Provide the (X, Y) coordinate of the cell's center where the given text is located.  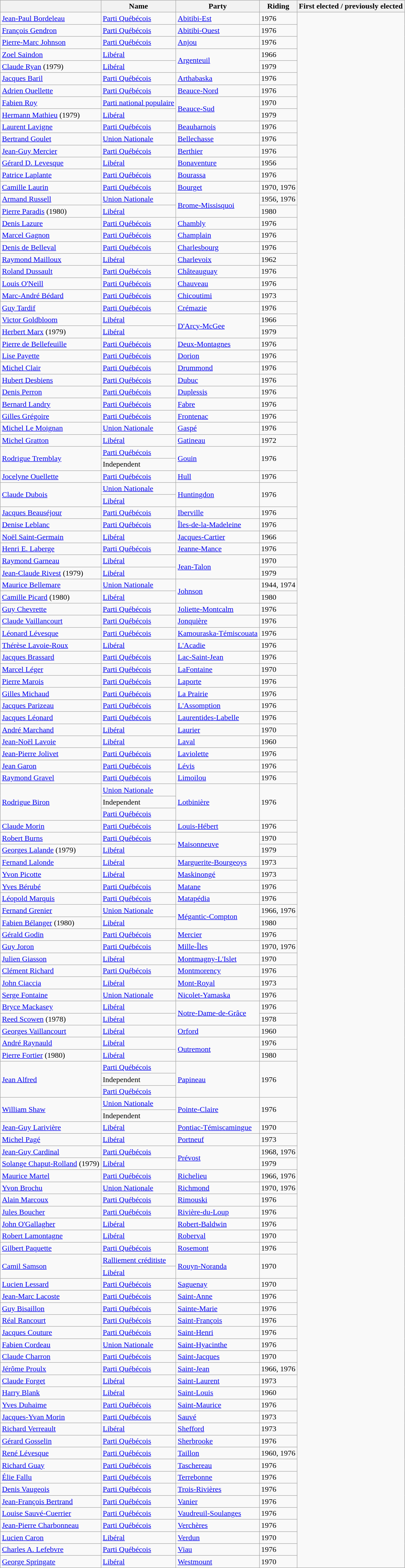
Fernand Lalonde (51, 862)
Vaudreuil-Soulanges (218, 1514)
Verchères (218, 1526)
Îles-de-la-Madeleine (218, 525)
Réal Rancourt (51, 1321)
Robert Burns (51, 838)
Fabien Bélanger (1980) (51, 923)
Guy Tardif (51, 308)
Montmagny-L'Islet (218, 959)
Jérôme Proulx (51, 1369)
Limoilou (218, 778)
Joliette-Montcalm (218, 609)
Marguerite-Bourgeoys (218, 862)
Yvon Picotte (51, 874)
Prévost (218, 1158)
Robert-Baldwin (218, 1224)
Montmorency (218, 971)
Rivière-du-Loup (218, 1212)
Lucien Lessard (51, 1284)
Name (138, 6)
Gilles Michaud (51, 693)
1978 (278, 1019)
Louis-Hébert (218, 826)
Élie Fallu (51, 1477)
Claude Charron (51, 1357)
Pierre de Bellefeuille (51, 344)
Papineau (218, 1079)
Gouin (218, 458)
Outremont (218, 1049)
Jacques Baril (51, 79)
Huntingdon (218, 494)
Crémazie (218, 308)
Yvon Brochu (51, 1188)
Hull (218, 476)
Westmount (218, 1562)
Jean Alfred (51, 1079)
Bonaventure (218, 163)
1956, 1976 (278, 199)
Michel Le Moignan (51, 428)
Michel Gratton (51, 440)
D'Arcy-McGee (218, 326)
Richmond (218, 1188)
Adrien Ouellette (51, 91)
1968, 1976 (278, 1152)
Lac-Saint-Jean (218, 657)
Julien Giasson (51, 959)
Reed Scowen (1978) (51, 1019)
Vanier (218, 1501)
Charlevoix (218, 259)
Rouyn-Noranda (218, 1266)
Dorion (218, 356)
Saint-Hyacinthe (218, 1345)
Bourassa (218, 175)
1962 (278, 259)
Kamouraska-Témiscouata (218, 633)
John O'Gallagher (51, 1224)
Denis de Belleval (51, 247)
Laviolette (218, 754)
Gérard Gosselin (51, 1441)
Riding (278, 6)
Saint-Henri (218, 1333)
Fabre (218, 404)
Georges Lalande (1979) (51, 850)
Johnson (218, 591)
Fabien Roy (51, 103)
John Ciaccia (51, 983)
Fernand Grenier (51, 910)
Roberval (218, 1236)
Jocelyne Ouellette (51, 476)
Jacques Parizeau (51, 705)
Raymond Garneau (51, 561)
Hermann Mathieu (1979) (51, 115)
Jean-Guy Cardinal (51, 1152)
Yves Duhaime (51, 1405)
Laurentides-Labelle (218, 717)
Verdun (218, 1538)
Bourget (218, 187)
1956 (278, 163)
Lucien Caron (51, 1538)
Taschereau (218, 1465)
Jean Garon (51, 766)
Saint-Anne (218, 1296)
Fabien Cordeau (51, 1345)
Louis O'Neill (51, 284)
Jean-Guy Mercier (51, 151)
Parti national populaire (138, 103)
Saint-Laurent (218, 1381)
Lévis (218, 766)
Jacques-Yvan Morin (51, 1417)
François Gendron (51, 30)
Pierre Fortier (1980) (51, 1055)
Anjou (218, 42)
Jacques Léonard (51, 717)
Rodrigue Tremblay (51, 458)
Bertrand Goulet (51, 139)
Gaspé (218, 428)
Berthier (218, 151)
Lotbinière (218, 802)
Guy Chevrette (51, 609)
Claude Forget (51, 1381)
George Springate (51, 1562)
Claude Morin (51, 826)
Richard Guay (51, 1465)
Camil Samson (51, 1266)
Shefford (218, 1429)
Jeanne-Mance (218, 549)
Camille Picard (1980) (51, 597)
Sainte-Marie (218, 1309)
Denis Perron (51, 392)
Saint-François (218, 1321)
1944, 1974 (278, 585)
Claude Vaillancourt (51, 621)
Saint-Maurice (218, 1405)
Marcel Gagnon (51, 235)
Jonquière (218, 621)
Jean-Guy Larivière (51, 1128)
Matapédia (218, 898)
Gilles Grégoire (51, 416)
Guy Joron (51, 947)
Dubuc (218, 380)
Laurier (218, 730)
Brome-Missisquoi (218, 205)
Patrice Laplante (51, 175)
1972 (278, 440)
First elected / previously elected (351, 6)
Victor Goldbloom (51, 320)
Viau (218, 1550)
Denis Vaugeois (51, 1489)
Deux-Montagnes (218, 344)
Solange Chaput-Rolland (1979) (51, 1164)
Louise Sauvé-Cuerrier (51, 1514)
Charlesbourg (218, 247)
Alain Marcoux (51, 1200)
Jean-Paul Bordeleau (51, 18)
Georges Vaillancourt (51, 1031)
Portneuf (218, 1140)
Frontenac (218, 416)
Hubert Desbiens (51, 380)
Jean-Marc Lacoste (51, 1296)
Sauvé (218, 1417)
Lise Payette (51, 356)
Pierre Marois (51, 681)
Armand Russell (51, 199)
Beauharnois (218, 127)
Beauce-Sud (218, 109)
André Raynauld (51, 1043)
Jacques Beauséjour (51, 513)
Iberville (218, 513)
Saint-Jean (218, 1369)
Guy Bisaillon (51, 1309)
Bernard Landry (51, 404)
Jacques Couture (51, 1333)
Abitibi-Est (218, 18)
Châteauguay (218, 271)
Abitibi-Ouest (218, 30)
Rimouski (218, 1200)
Michel Pagé (51, 1140)
Bryce Mackasey (51, 1007)
Maskinongé (218, 874)
La Prairie (218, 693)
Raymond Gravel (51, 778)
1960, 1976 (278, 1453)
Chicoutimi (218, 296)
Maisonneuve (218, 844)
Mercier (218, 935)
Pierre-Marc Johnson (51, 42)
Ralliement créditiste (138, 1260)
Jean-Noël Lavoie (51, 742)
Sherbrooke (218, 1441)
Pointe-Claire (218, 1109)
Marc-André Bédard (51, 296)
Claude Dubois (51, 494)
Serge Fontaine (51, 995)
Notre-Dame-de-Grâce (218, 1013)
Richelieu (218, 1176)
Jean-François Bertrand (51, 1501)
Gérard D. Levesque (51, 163)
Gilbert Paquette (51, 1248)
Chauveau (218, 284)
Denise Leblanc (51, 525)
Camille Laurin (51, 187)
André Marchand (51, 730)
Saint-Jacques (218, 1357)
Jacques-Cartier (218, 537)
Robert Lamontagne (51, 1236)
Maurice Bellemare (51, 585)
Gérald Godin (51, 935)
Gatineau (218, 440)
Thérèse Lavoie-Roux (51, 645)
Charles A. Lefebvre (51, 1550)
Jean-Claude Rivest (1979) (51, 573)
Jules Boucher (51, 1212)
Zoel Saindon (51, 54)
Arthabaska (218, 79)
Laval (218, 742)
Mégantic-Compton (218, 916)
LaFontaine (218, 669)
Jacques Brassard (51, 657)
Michel Clair (51, 368)
Terrebonne (218, 1477)
William Shaw (51, 1109)
Champlain (218, 235)
Mille-Îles (218, 947)
Chambly (218, 223)
Léopold Marquis (51, 898)
Beauce-Nord (218, 91)
Mont-Royal (218, 983)
Jean-Pierre Charbonneau (51, 1526)
Harry Blank (51, 1393)
Jean-Pierre Jolivet (51, 754)
L'Acadie (218, 645)
Richard Verreault (51, 1429)
Roland Dussault (51, 271)
Claude Ryan (1979) (51, 67)
Pontiac-Témiscamingue (218, 1128)
Drummond (218, 368)
Rodrigue Biron (51, 802)
Pierre Paradis (1980) (51, 211)
Denis Lazure (51, 223)
Saguenay (218, 1284)
Taillon (218, 1453)
Bellechasse (218, 139)
Trois-Rivières (218, 1489)
Clément Richard (51, 971)
Laurent Lavigne (51, 127)
Léonard Lévesque (51, 633)
Yves Bérubé (51, 886)
Maurice Martel (51, 1176)
Nicolet-Yamaska (218, 995)
Party (218, 6)
Herbert Marx (1979) (51, 332)
Raymond Mailloux (51, 259)
Matane (218, 886)
Jean-Talon (218, 567)
René Lévesque (51, 1453)
Orford (218, 1031)
Henri E. Laberge (51, 549)
Duplessis (218, 392)
Rosemont (218, 1248)
Marcel Léger (51, 669)
Noël Saint-Germain (51, 537)
Argenteuil (218, 61)
Saint-Louis (218, 1393)
L'Assomption (218, 705)
Laporte (218, 681)
